Output the (X, Y) coordinate of the center of the cell containing the given text.  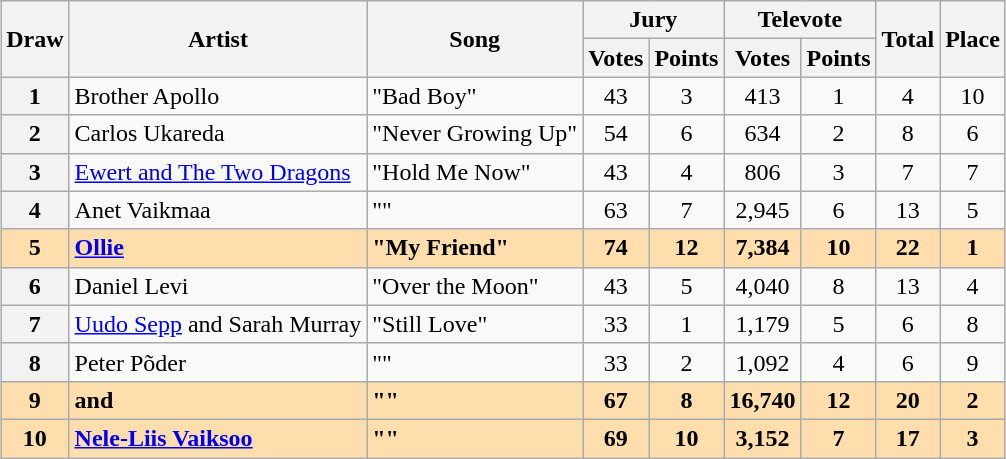
74 (616, 248)
806 (762, 172)
"Never Growing Up" (475, 134)
413 (762, 96)
Nele-Liis Vaiksoo (218, 438)
634 (762, 134)
"My Friend" (475, 248)
Draw (35, 39)
Anet Vaikmaa (218, 210)
"Hold Me Now" (475, 172)
1,179 (762, 324)
20 (908, 400)
Ollie (218, 248)
1,092 (762, 362)
and (218, 400)
3,152 (762, 438)
17 (908, 438)
63 (616, 210)
Uudo Sepp and Sarah Murray (218, 324)
Place (973, 39)
4,040 (762, 286)
Televote (800, 20)
Song (475, 39)
Carlos Ukareda (218, 134)
Ewert and The Two Dragons (218, 172)
Brother Apollo (218, 96)
Peter Põder (218, 362)
"Over the Moon" (475, 286)
Daniel Levi (218, 286)
67 (616, 400)
Total (908, 39)
69 (616, 438)
"Still Love" (475, 324)
2,945 (762, 210)
54 (616, 134)
7,384 (762, 248)
16,740 (762, 400)
Artist (218, 39)
"Bad Boy" (475, 96)
22 (908, 248)
Jury (654, 20)
